Return the (X, Y) coordinate for the center point of the cell that contains the specified text.  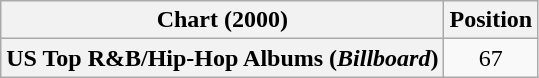
US Top R&B/Hip-Hop Albums (Billboard) (222, 58)
Position (491, 20)
67 (491, 58)
Chart (2000) (222, 20)
